Find where the given text appears and provide that cell's center as [x, y] coordinate. 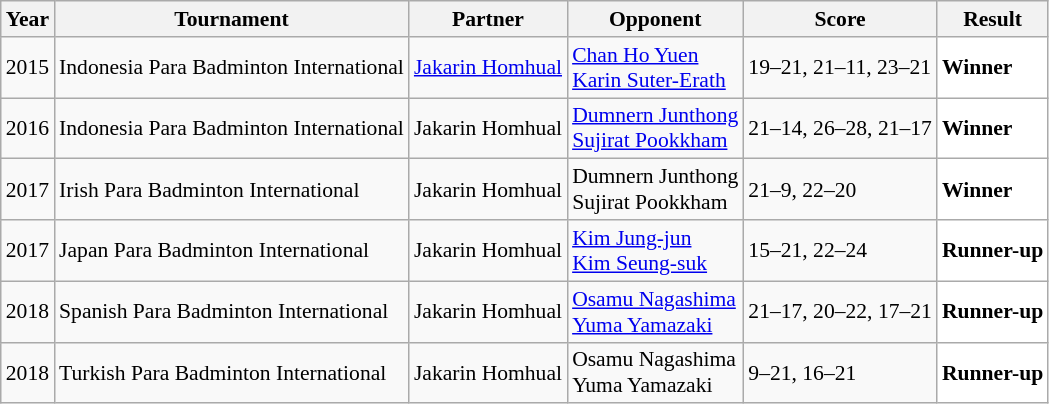
Score [840, 19]
Partner [488, 19]
Result [992, 19]
Turkish Para Badminton International [232, 372]
21–14, 26–28, 21–17 [840, 128]
9–21, 16–21 [840, 372]
Kim Jung-jun Kim Seung-suk [655, 250]
21–9, 22–20 [840, 190]
19–21, 21–11, 23–21 [840, 68]
21–17, 20–22, 17–21 [840, 312]
15–21, 22–24 [840, 250]
Opponent [655, 19]
Japan Para Badminton International [232, 250]
Year [28, 19]
Chan Ho Yuen Karin Suter-Erath [655, 68]
Irish Para Badminton International [232, 190]
2015 [28, 68]
Tournament [232, 19]
Spanish Para Badminton International [232, 312]
2016 [28, 128]
